Pinpoint the cell where the given text exists, returning its (x, y) midpoint coordinate. 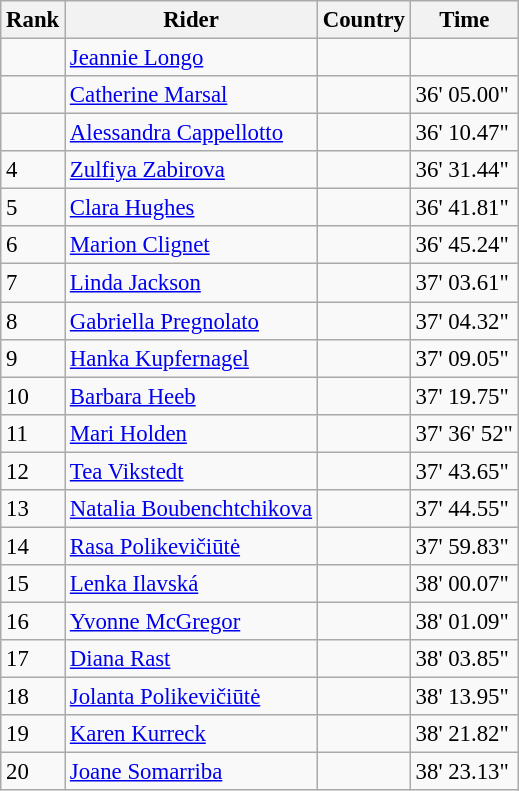
12 (33, 471)
Hanka Kupfernagel (192, 358)
17 (33, 659)
Joane Somarriba (192, 772)
36' 05.00" (464, 95)
Jeannie Longo (192, 58)
13 (33, 509)
Clara Hughes (192, 208)
38' 21.82" (464, 734)
37' 43.65" (464, 471)
Gabriella Pregnolato (192, 321)
Natalia Boubenchtchikova (192, 509)
8 (33, 321)
37' 36' 52" (464, 433)
Mari Holden (192, 433)
36' 31.44" (464, 170)
Alessandra Cappellotto (192, 133)
Diana Rast (192, 659)
Lenka Ilavská (192, 584)
38' 13.95" (464, 697)
16 (33, 621)
Marion Clignet (192, 245)
19 (33, 734)
5 (33, 208)
20 (33, 772)
Tea Vikstedt (192, 471)
4 (33, 170)
37' 59.83" (464, 546)
14 (33, 546)
Rider (192, 20)
Karen Kurreck (192, 734)
38' 01.09" (464, 621)
38' 23.13" (464, 772)
10 (33, 396)
Rank (33, 20)
Linda Jackson (192, 283)
Time (464, 20)
9 (33, 358)
11 (33, 433)
15 (33, 584)
7 (33, 283)
37' 03.61" (464, 283)
Barbara Heeb (192, 396)
Jolanta Polikevičiūtė (192, 697)
Zulfiya Zabirova (192, 170)
37' 19.75" (464, 396)
18 (33, 697)
Catherine Marsal (192, 95)
38' 00.07" (464, 584)
36' 45.24" (464, 245)
6 (33, 245)
38' 03.85" (464, 659)
37' 44.55" (464, 509)
Country (364, 20)
Yvonne McGregor (192, 621)
36' 41.81" (464, 208)
37' 04.32" (464, 321)
36' 10.47" (464, 133)
37' 09.05" (464, 358)
Rasa Polikevičiūtė (192, 546)
